Output the [x, y] coordinate of the center of the cell containing the given text.  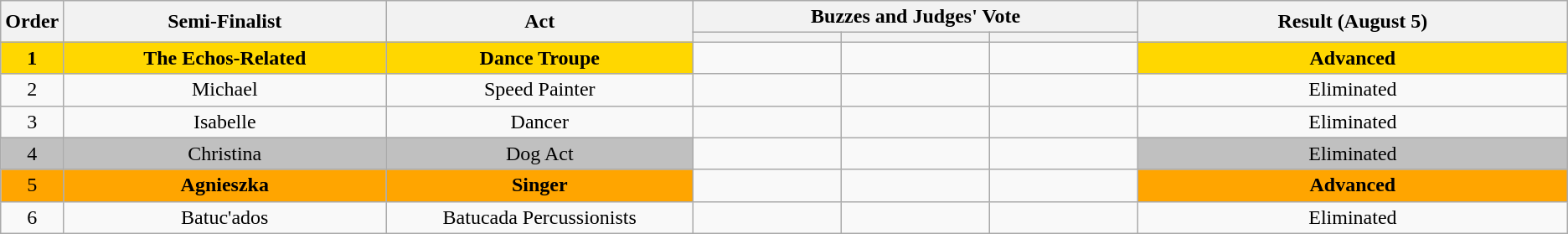
Singer [539, 185]
4 [32, 153]
Buzzes and Judges' Vote [916, 17]
The Echos-Related [224, 58]
Speed Painter [539, 90]
Isabelle [224, 122]
1 [32, 58]
Order [32, 22]
Michael [224, 90]
Dog Act [539, 153]
Semi-Finalist [224, 22]
6 [32, 217]
3 [32, 122]
5 [32, 185]
Batuc'ados [224, 217]
2 [32, 90]
Result (August 5) [1354, 22]
Batucada Percussionists [539, 217]
Dancer [539, 122]
Christina [224, 153]
Act [539, 22]
Agnieszka [224, 185]
Dance Troupe [539, 58]
